Determine the [X, Y] coordinate at the center of the cell enclosing the given text.  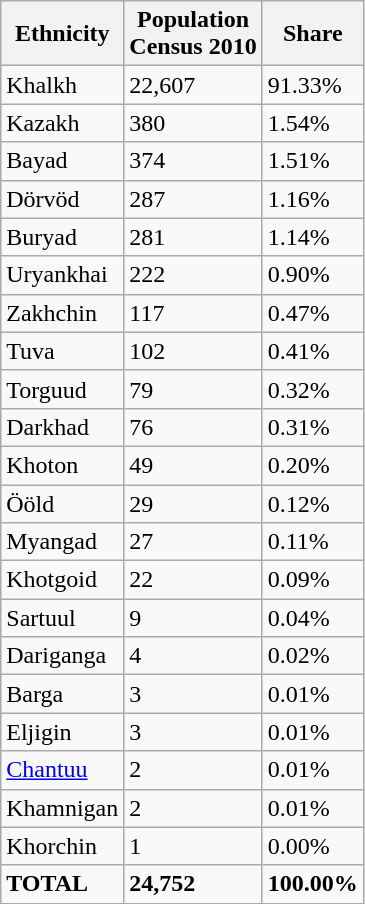
Kazakh [62, 123]
29 [193, 503]
0.90% [312, 275]
TOTAL [62, 884]
1.16% [312, 199]
Eljigin [62, 732]
1.51% [312, 161]
1 [193, 846]
Khorchin [62, 846]
27 [193, 542]
281 [193, 237]
Uryankhai [62, 275]
0.04% [312, 618]
76 [193, 427]
Torguud [62, 389]
Bayad [62, 161]
0.31% [312, 427]
Ööld [62, 503]
0.47% [312, 313]
4 [193, 656]
0.11% [312, 542]
Khotgoid [62, 580]
Myangad [62, 542]
0.02% [312, 656]
PopulationCensus 2010 [193, 34]
91.33% [312, 85]
Dariganga [62, 656]
Tuva [62, 351]
79 [193, 389]
Chantuu [62, 770]
0.12% [312, 503]
9 [193, 618]
Darkhad [62, 427]
49 [193, 465]
287 [193, 199]
380 [193, 123]
Share [312, 34]
0.41% [312, 351]
Barga [62, 694]
Ethnicity [62, 34]
Khalkh [62, 85]
0.20% [312, 465]
Zakhchin [62, 313]
374 [193, 161]
0.32% [312, 389]
Sartuul [62, 618]
117 [193, 313]
Khoton [62, 465]
Dörvöd [62, 199]
222 [193, 275]
0.09% [312, 580]
24,752 [193, 884]
22,607 [193, 85]
Buryad [62, 237]
102 [193, 351]
1.14% [312, 237]
22 [193, 580]
1.54% [312, 123]
Khamnigan [62, 808]
0.00% [312, 846]
100.00% [312, 884]
